Find where the given text appears and provide that cell's center as [x, y] coordinate. 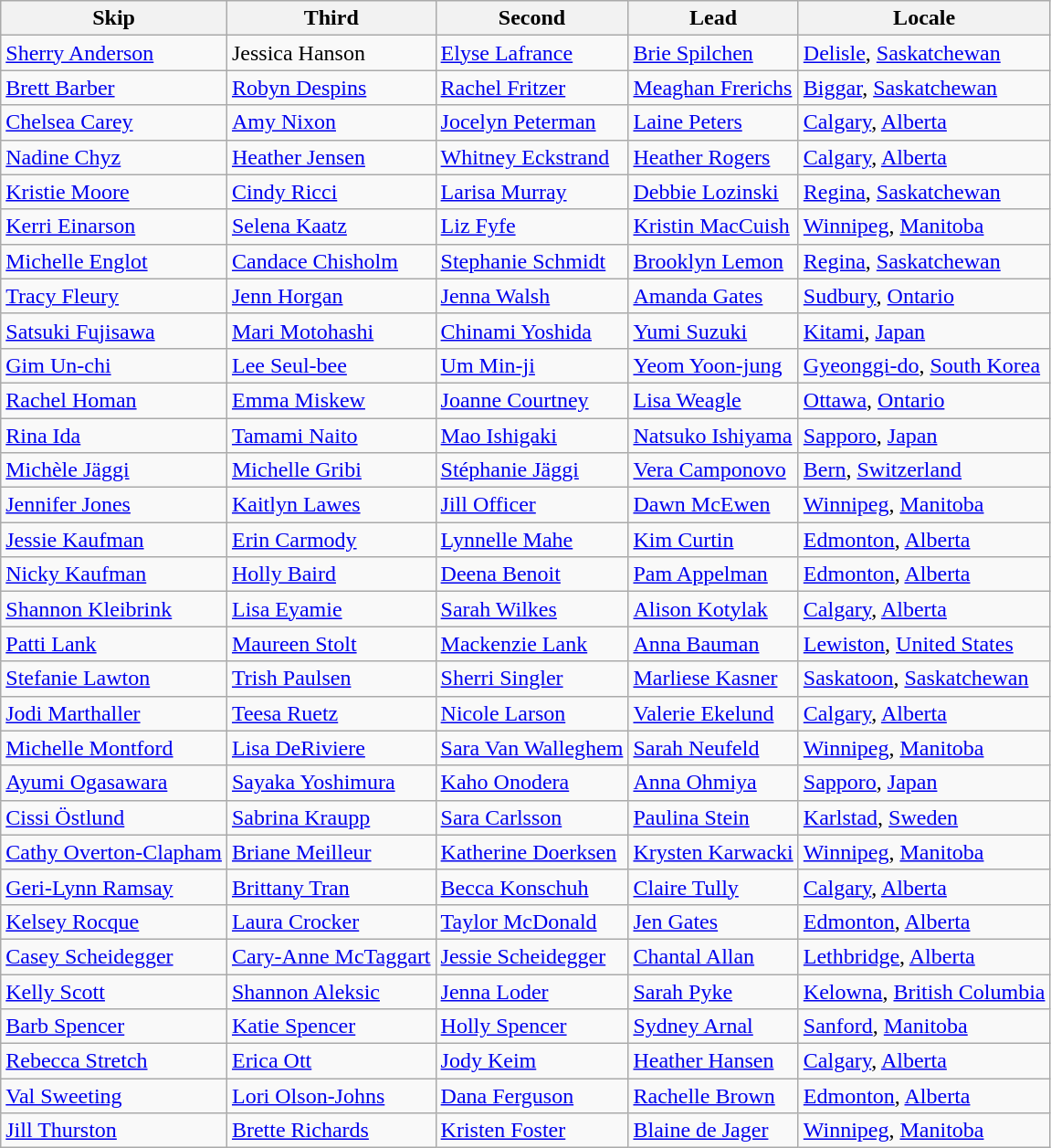
Sherri Singler [531, 679]
Lisa Weagle [713, 400]
Emma Miskew [331, 400]
Marliese Kasner [713, 679]
Third [331, 18]
Sydney Arnal [713, 1027]
Katie Spencer [331, 1027]
Sherry Anderson [114, 53]
Kelowna, British Columbia [924, 991]
Sarah Pyke [713, 991]
Saskatoon, Saskatchewan [924, 679]
Jodi Marthaller [114, 713]
Taylor McDonald [531, 922]
Holly Baird [331, 574]
Meaghan Frerichs [713, 88]
Holly Spencer [531, 1027]
Anna Ohmiya [713, 783]
Candace Chisholm [331, 261]
Bern, Switzerland [924, 470]
Heather Rogers [713, 157]
Jennifer Jones [114, 505]
Liz Fyfe [531, 226]
Deena Benoit [531, 574]
Sara Carlsson [531, 817]
Lethbridge, Alberta [924, 956]
Sabrina Kraupp [331, 817]
Rebecca Stretch [114, 1061]
Yumi Suzuki [713, 331]
Nadine Chyz [114, 157]
Lori Olson-Johns [331, 1096]
Elyse Lafrance [531, 53]
Kaho Onodera [531, 783]
Jessica Hanson [331, 53]
Chinami Yoshida [531, 331]
Lee Seul-bee [331, 365]
Whitney Eckstrand [531, 157]
Kitami, Japan [924, 331]
Kristie Moore [114, 192]
Sarah Wilkes [531, 609]
Mari Motohashi [331, 331]
Delisle, Saskatchewan [924, 53]
Lynnelle Mahe [531, 540]
Chantal Allan [713, 956]
Chelsea Carey [114, 122]
Jen Gates [713, 922]
Jenn Horgan [331, 296]
Jocelyn Peterman [531, 122]
Brie Spilchen [713, 53]
Laura Crocker [331, 922]
Joanne Courtney [531, 400]
Jill Thurston [114, 1131]
Sayaka Yoshimura [331, 783]
Alison Kotylak [713, 609]
Brett Barber [114, 88]
Sanford, Manitoba [924, 1027]
Mao Ishigaki [531, 436]
Vera Camponovo [713, 470]
Kim Curtin [713, 540]
Briane Meilleur [331, 852]
Karlstad, Sweden [924, 817]
Yeom Yoon-jung [713, 365]
Teesa Ruetz [331, 713]
Rina Ida [114, 436]
Selena Kaatz [331, 226]
Ottawa, Ontario [924, 400]
Rachelle Brown [713, 1096]
Patti Lank [114, 644]
Robyn Despins [331, 88]
Jessie Kaufman [114, 540]
Nicole Larson [531, 713]
Nicky Kaufman [114, 574]
Trish Paulsen [331, 679]
Stephanie Schmidt [531, 261]
Jody Keim [531, 1061]
Maureen Stolt [331, 644]
Ayumi Ogasawara [114, 783]
Natsuko Ishiyama [713, 436]
Debbie Lozinski [713, 192]
Brette Richards [331, 1131]
Sarah Neufeld [713, 748]
Locale [924, 18]
Michelle Englot [114, 261]
Casey Scheidegger [114, 956]
Kelsey Rocque [114, 922]
Amy Nixon [331, 122]
Michelle Montford [114, 748]
Becca Konschuh [531, 887]
Rachel Fritzer [531, 88]
Tracy Fleury [114, 296]
Heather Hansen [713, 1061]
Jenna Walsh [531, 296]
Val Sweeting [114, 1096]
Gyeonggi-do, South Korea [924, 365]
Mackenzie Lank [531, 644]
Stefanie Lawton [114, 679]
Erica Ott [331, 1061]
Kelly Scott [114, 991]
Claire Tully [713, 887]
Second [531, 18]
Valerie Ekelund [713, 713]
Sara Van Walleghem [531, 748]
Um Min-ji [531, 365]
Gim Un-chi [114, 365]
Lisa DeRiviere [331, 748]
Heather Jensen [331, 157]
Kerri Einarson [114, 226]
Lead [713, 18]
Krysten Karwacki [713, 852]
Kaitlyn Lawes [331, 505]
Cissi Östlund [114, 817]
Amanda Gates [713, 296]
Cary-Anne McTaggart [331, 956]
Skip [114, 18]
Shannon Kleibrink [114, 609]
Barb Spencer [114, 1027]
Kristin MacCuish [713, 226]
Rachel Homan [114, 400]
Blaine de Jager [713, 1131]
Shannon Aleksic [331, 991]
Jenna Loder [531, 991]
Lewiston, United States [924, 644]
Jill Officer [531, 505]
Cathy Overton-Clapham [114, 852]
Kristen Foster [531, 1131]
Katherine Doerksen [531, 852]
Biggar, Saskatchewan [924, 88]
Michèle Jäggi [114, 470]
Dana Ferguson [531, 1096]
Geri-Lynn Ramsay [114, 887]
Tamami Naito [331, 436]
Anna Bauman [713, 644]
Cindy Ricci [331, 192]
Satsuki Fujisawa [114, 331]
Michelle Gribi [331, 470]
Stéphanie Jäggi [531, 470]
Brooklyn Lemon [713, 261]
Larisa Murray [531, 192]
Dawn McEwen [713, 505]
Brittany Tran [331, 887]
Paulina Stein [713, 817]
Lisa Eyamie [331, 609]
Laine Peters [713, 122]
Jessie Scheidegger [531, 956]
Sudbury, Ontario [924, 296]
Pam Appelman [713, 574]
Erin Carmody [331, 540]
